Output the [X, Y] coordinate of the center of the cell containing the given text.  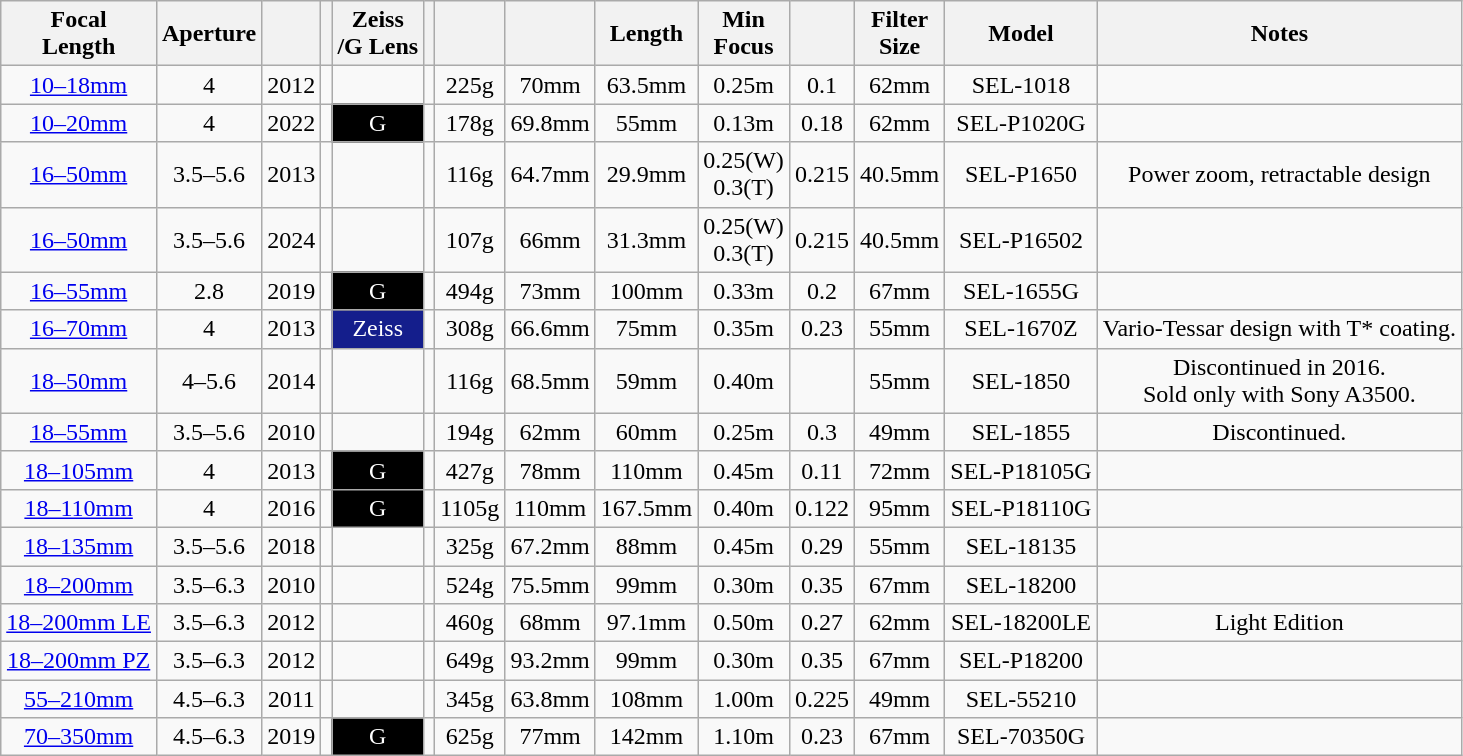
66.6mm [550, 329]
0.225 [822, 699]
427g [470, 470]
325g [470, 546]
0.18 [822, 123]
68.5mm [550, 380]
97.1mm [646, 623]
16–70mm [79, 329]
2.8 [208, 291]
72mm [899, 470]
SEL-18200LE [1021, 623]
Discontinued in 2016.Sold only with Sony A3500. [1279, 380]
69.8mm [550, 123]
1105g [470, 508]
SEL-70350G [1021, 737]
68mm [550, 623]
SEL-P18200 [1021, 661]
Aperture [208, 34]
524g [470, 585]
167.5mm [646, 508]
10–18mm [79, 85]
18–50mm [79, 380]
75mm [646, 329]
1.00m [744, 699]
0.50m [744, 623]
0.13m [744, 123]
55–210mm [79, 699]
194g [470, 432]
460g [470, 623]
625g [470, 737]
78mm [550, 470]
Model [1021, 34]
0.35m [744, 329]
75.5mm [550, 585]
SEL-P1650 [1021, 174]
SEL-1855 [1021, 432]
Vario-Tessar design with T* coating. [1279, 329]
93.2mm [550, 661]
63.8mm [550, 699]
18–200mm [79, 585]
66mm [550, 240]
494g [470, 291]
SEL-1850 [1021, 380]
Notes [1279, 34]
649g [470, 661]
2022 [292, 123]
1.10m [744, 737]
107g [470, 240]
SEL-18200 [1021, 585]
0.122 [822, 508]
SEL-1655G [1021, 291]
Length [646, 34]
67.2mm [550, 546]
FilterSize [899, 34]
108mm [646, 699]
29.9mm [646, 174]
31.3mm [646, 240]
0.33m [744, 291]
SEL-P16502 [1021, 240]
88mm [646, 546]
Power zoom, retractable design [1279, 174]
0.29 [822, 546]
MinFocus [744, 34]
70mm [550, 85]
308g [470, 329]
Light Edition [1279, 623]
FocalLength [79, 34]
2018 [292, 546]
178g [470, 123]
63.5mm [646, 85]
SEL-P18105G [1021, 470]
0.11 [822, 470]
18–55mm [79, 432]
2024 [292, 240]
10–20mm [79, 123]
Zeiss [378, 329]
SEL-P18110G [1021, 508]
225g [470, 85]
0.2 [822, 291]
73mm [550, 291]
4–5.6 [208, 380]
60mm [646, 432]
70–350mm [79, 737]
18–200mm PZ [79, 661]
0.27 [822, 623]
18–135mm [79, 546]
95mm [899, 508]
2011 [292, 699]
2016 [292, 508]
SEL-1670Z [1021, 329]
18–200mm LE [79, 623]
SEL-1018 [1021, 85]
142mm [646, 737]
64.7mm [550, 174]
18–105mm [79, 470]
0.3 [822, 432]
0.1 [822, 85]
SEL-18135 [1021, 546]
Discontinued. [1279, 432]
SEL-P1020G [1021, 123]
59mm [646, 380]
16–55mm [79, 291]
100mm [646, 291]
77mm [550, 737]
18–110mm [79, 508]
SEL-55210 [1021, 699]
Zeiss/G Lens [378, 34]
345g [470, 699]
2014 [292, 380]
